Capture the cell that displays the provided text and extract its [x, y] central coordinate. 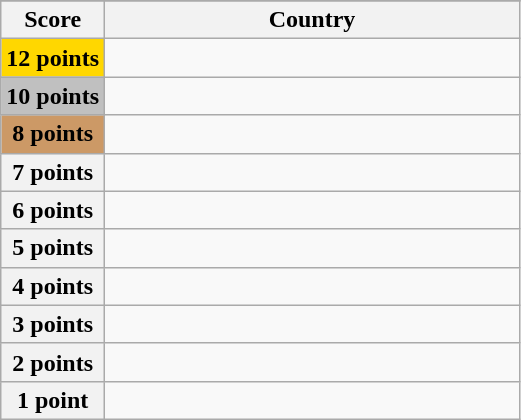
3 points [53, 324]
Country [312, 20]
Score [53, 20]
1 point [53, 400]
6 points [53, 210]
5 points [53, 248]
12 points [53, 58]
4 points [53, 286]
2 points [53, 362]
8 points [53, 134]
10 points [53, 96]
7 points [53, 172]
